Detect which cell encompasses the target text, then output its (x, y) center coordinate. 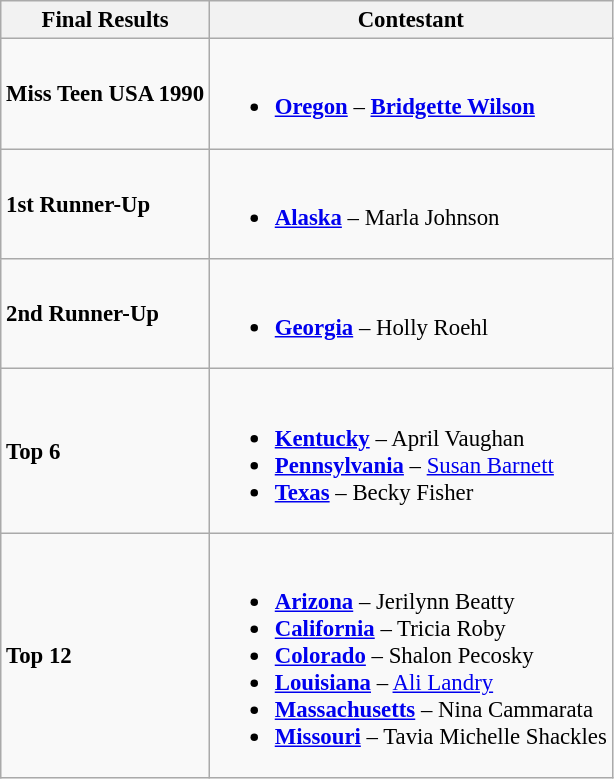
2nd Runner-Up (106, 314)
Kentucky – April Vaughan Pennsylvania – Susan Barnett Texas – Becky Fisher (410, 451)
Top 12 (106, 656)
Oregon – Bridgette Wilson (410, 94)
Georgia – Holly Roehl (410, 314)
Top 6 (106, 451)
Final Results (106, 20)
1st Runner-Up (106, 204)
Miss Teen USA 1990 (106, 94)
Contestant (410, 20)
Alaska – Marla Johnson (410, 204)
